Search for the cell housing the specified text and yield its [X, Y] center coordinate. 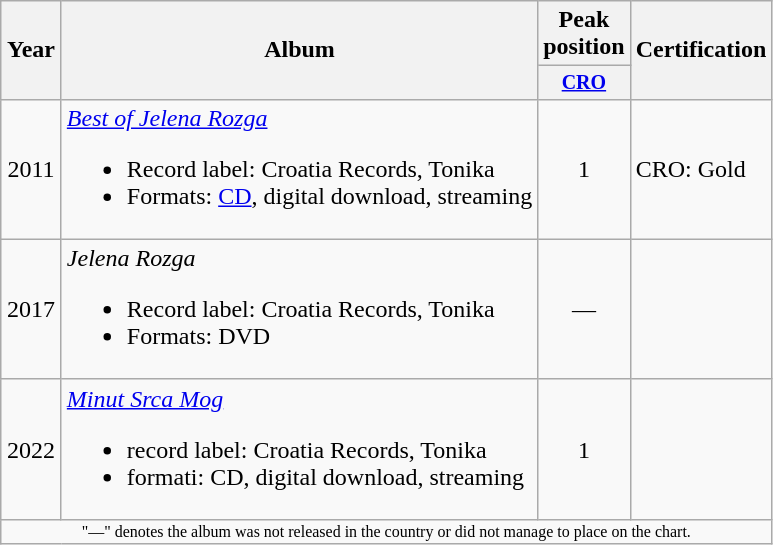
Album [299, 50]
Best of Jelena RozgaRecord label: Croatia Records, TonikaFormats: CD, digital download, streaming [299, 169]
2017 [32, 309]
2011 [32, 169]
2022 [32, 449]
Peak position [584, 34]
CRO: Gold [701, 169]
CRO [584, 82]
Year [32, 50]
Minut Srca Mogrecord label: Croatia Records, Tonikaformati: CD, digital download, streaming [299, 449]
Jelena RozgaRecord label: Croatia Records, TonikaFormats: DVD [299, 309]
— [584, 309]
"—" denotes the album was not released in the country or did not manage to place on the chart. [386, 531]
Certification [701, 50]
